Identify which cell holds the provided text, then report its (x, y) central coordinate. 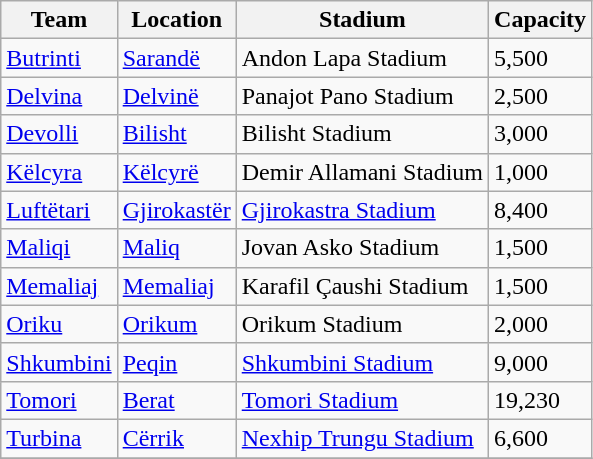
Oriku (59, 324)
Delvinë (176, 96)
Këlcyrë (176, 172)
Peqin (176, 362)
1,000 (540, 172)
Turbina (59, 438)
Team (59, 20)
9,000 (540, 362)
Bilisht (176, 134)
Orikum (176, 324)
Sarandë (176, 58)
Berat (176, 400)
Shkumbini Stadium (362, 362)
6,600 (540, 438)
Orikum Stadium (362, 324)
Capacity (540, 20)
Shkumbini (59, 362)
Location (176, 20)
Devolli (59, 134)
2,500 (540, 96)
19,230 (540, 400)
Gjirokastër (176, 210)
Tomori Stadium (362, 400)
Karafil Çaushi Stadium (362, 286)
Maliq (176, 248)
Butrinti (59, 58)
2,000 (540, 324)
Luftëtari (59, 210)
Cërrik (176, 438)
Stadium (362, 20)
Gjirokastra Stadium (362, 210)
Maliqi (59, 248)
Tomori (59, 400)
Nexhip Trungu Stadium (362, 438)
Këlcyra (59, 172)
Jovan Asko Stadium (362, 248)
5,500 (540, 58)
Andon Lapa Stadium (362, 58)
Bilisht Stadium (362, 134)
Delvina (59, 96)
Demir Allamani Stadium (362, 172)
8,400 (540, 210)
Panajot Pano Stadium (362, 96)
3,000 (540, 134)
